Pinpoint the cell where the given text exists, returning its [X, Y] midpoint coordinate. 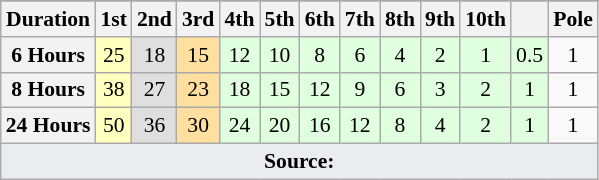
9th [440, 19]
4th [239, 19]
1st [114, 19]
Duration [48, 19]
8th [400, 19]
25 [114, 55]
24 [239, 126]
Pole [573, 19]
23 [198, 90]
30 [198, 126]
10 [280, 55]
8 Hours [48, 90]
36 [154, 126]
3rd [198, 19]
6th [320, 19]
3 [440, 90]
9 [360, 90]
38 [114, 90]
2nd [154, 19]
5th [280, 19]
10th [486, 19]
27 [154, 90]
20 [280, 126]
7th [360, 19]
6 Hours [48, 55]
16 [320, 126]
Source: [300, 162]
50 [114, 126]
0.5 [530, 55]
24 Hours [48, 126]
